Capture the cell that displays the provided text and extract its [x, y] central coordinate. 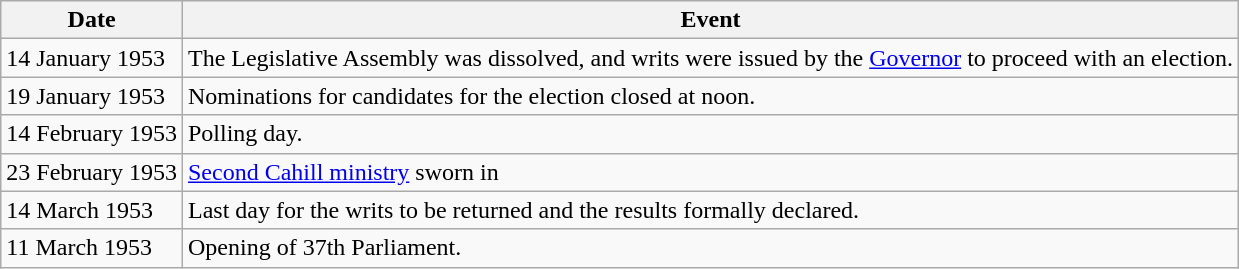
14 January 1953 [92, 58]
14 March 1953 [92, 210]
Polling day. [710, 134]
Date [92, 20]
The Legislative Assembly was dissolved, and writs were issued by the Governor to proceed with an election. [710, 58]
19 January 1953 [92, 96]
Opening of 37th Parliament. [710, 248]
Nominations for candidates for the election closed at noon. [710, 96]
23 February 1953 [92, 172]
Second Cahill ministry sworn in [710, 172]
Last day for the writs to be returned and the results formally declared. [710, 210]
14 February 1953 [92, 134]
Event [710, 20]
11 March 1953 [92, 248]
